Identify which cell holds the provided text, then report its [x, y] central coordinate. 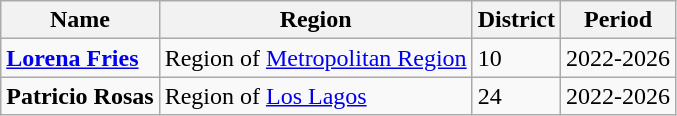
Name [80, 20]
Lorena Fries [80, 58]
Region of Metropolitan Region [316, 58]
10 [516, 58]
District [516, 20]
Period [618, 20]
Region [316, 20]
24 [516, 96]
Region of Los Lagos [316, 96]
Patricio Rosas [80, 96]
